From the cell containing the given text, extract its center point as (x, y) coordinate. 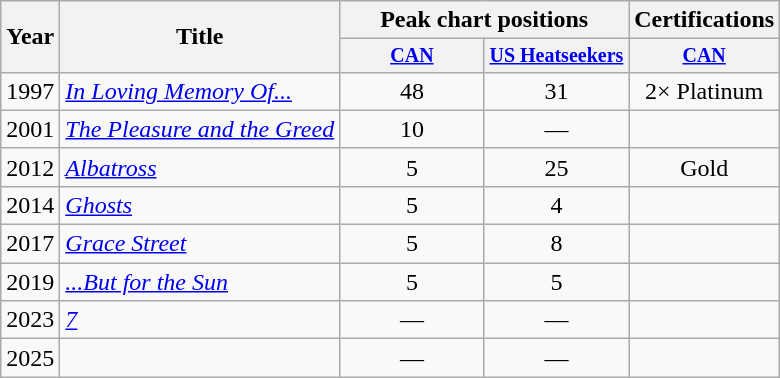
Certifications (704, 20)
Albatross (200, 167)
Grace Street (200, 244)
2× Platinum (704, 91)
2019 (30, 282)
2017 (30, 244)
...But for the Sun (200, 282)
US Heatseekers (556, 56)
7 (200, 320)
2023 (30, 320)
2025 (30, 358)
8 (556, 244)
Ghosts (200, 205)
Year (30, 37)
10 (412, 129)
2001 (30, 129)
2014 (30, 205)
Peak chart positions (484, 20)
Title (200, 37)
The Pleasure and the Greed (200, 129)
25 (556, 167)
4 (556, 205)
2012 (30, 167)
In Loving Memory Of... (200, 91)
48 (412, 91)
1997 (30, 91)
31 (556, 91)
Gold (704, 167)
